From the cell containing the given text, extract its center point as [X, Y] coordinate. 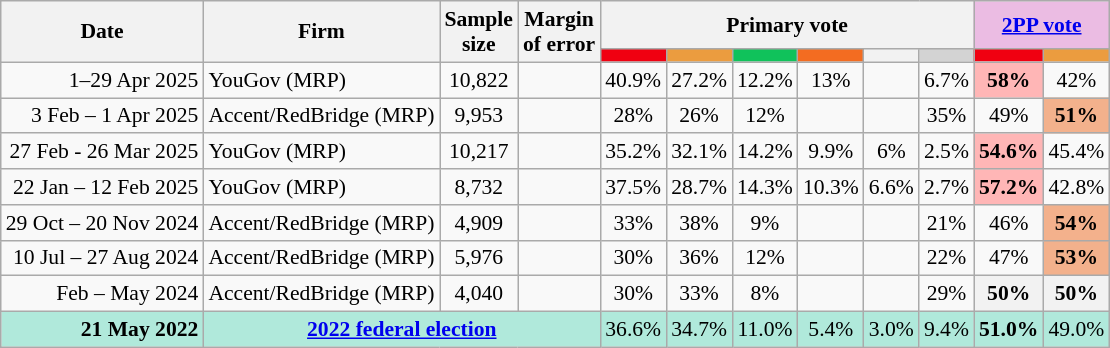
2.5% [946, 152]
40.9% [633, 80]
26% [699, 116]
54.6% [1008, 152]
21 May 2022 [102, 330]
54% [1076, 223]
49% [1008, 116]
35.2% [633, 152]
10,217 [479, 152]
58% [1008, 80]
37.5% [633, 187]
51% [1076, 116]
53% [1076, 258]
12.2% [765, 80]
8,732 [479, 187]
42% [1076, 80]
3 Feb – 1 Apr 2025 [102, 116]
9.9% [831, 152]
10 Jul – 27 Aug 2024 [102, 258]
2PP vote [1042, 25]
57.2% [1008, 187]
29% [946, 294]
22 Jan – 12 Feb 2025 [102, 187]
10,822 [479, 80]
46% [1008, 223]
36% [699, 258]
28% [633, 116]
27 Feb - 26 Mar 2025 [102, 152]
35% [946, 116]
32.1% [699, 152]
5.4% [831, 330]
Samplesize [479, 32]
14.3% [765, 187]
29 Oct – 20 Nov 2024 [102, 223]
9% [765, 223]
13% [831, 80]
9,953 [479, 116]
5,976 [479, 258]
45.4% [1076, 152]
51.0% [1008, 330]
21% [946, 223]
34.7% [699, 330]
6.7% [946, 80]
27.2% [699, 80]
9.4% [946, 330]
38% [699, 223]
6.6% [892, 187]
22% [946, 258]
14.2% [765, 152]
1–29 Apr 2025 [102, 80]
47% [1008, 258]
2022 federal election [402, 330]
49.0% [1076, 330]
36.6% [633, 330]
4,909 [479, 223]
2.7% [946, 187]
10.3% [831, 187]
Primary vote [787, 25]
11.0% [765, 330]
6% [892, 152]
Feb – May 2024 [102, 294]
3.0% [892, 330]
8% [765, 294]
42.8% [1076, 187]
Date [102, 32]
28.7% [699, 187]
Firm [321, 32]
4,040 [479, 294]
Marginof error [559, 32]
